Capture the cell that displays the provided text and extract its (x, y) central coordinate. 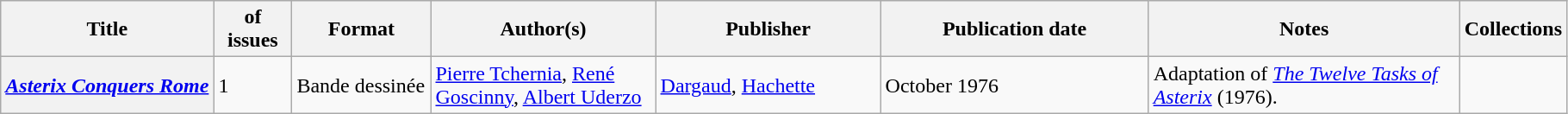
Adaptation of The Twelve Tasks of Asterix (1976). (1304, 85)
Collections (1513, 29)
Notes (1304, 29)
of issues (253, 29)
Publisher (768, 29)
October 1976 (1015, 85)
Dargaud, Hachette (768, 85)
1 (253, 85)
Title (107, 29)
Bande dessinée (362, 85)
Pierre Tchernia, René Goscinny, Albert Uderzo (543, 85)
Publication date (1015, 29)
Format (362, 29)
Asterix Conquers Rome (107, 85)
Author(s) (543, 29)
